From the cell containing the given text, extract its center point as (x, y) coordinate. 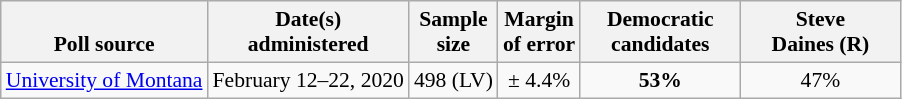
Samplesize (454, 32)
SteveDaines (R) (820, 32)
Marginof error (539, 32)
498 (LV) (454, 80)
± 4.4% (539, 80)
47% (820, 80)
Poll source (104, 32)
Democraticcandidates (660, 32)
53% (660, 80)
Date(s)administered (308, 32)
University of Montana (104, 80)
February 12–22, 2020 (308, 80)
